Return (X, Y) of the center of cell containing provided text 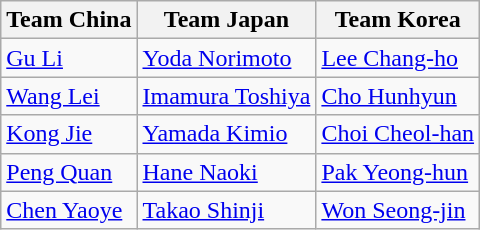
Choi Cheol-han (398, 134)
Yoda Norimoto (226, 58)
Gu Li (69, 58)
Peng Quan (69, 172)
Imamura Toshiya (226, 96)
Kong Jie (69, 134)
Chen Yaoye (69, 210)
Takao Shinji (226, 210)
Lee Chang-ho (398, 58)
Team China (69, 20)
Team Japan (226, 20)
Wang Lei (69, 96)
Pak Yeong-hun (398, 172)
Won Seong-jin (398, 210)
Team Korea (398, 20)
Hane Naoki (226, 172)
Cho Hunhyun (398, 96)
Yamada Kimio (226, 134)
